For the text-containing cell, return its midpoint in (x, y) coordinate format. 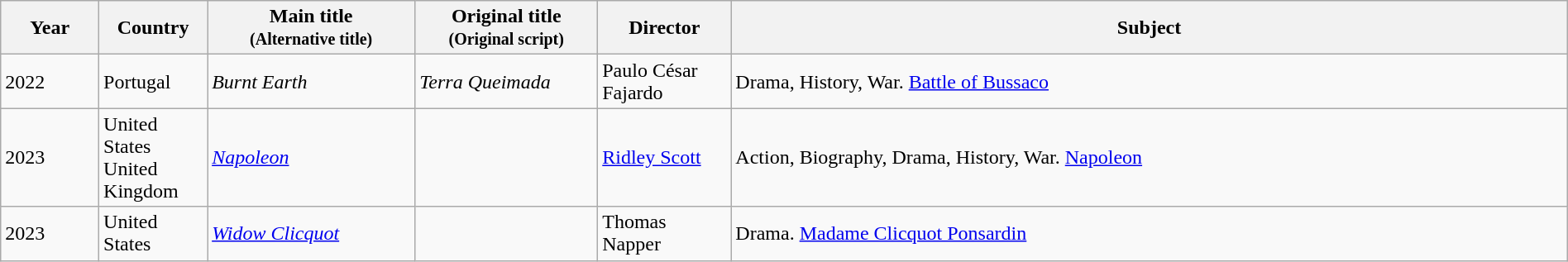
Main title(Alternative title) (311, 28)
Year (50, 28)
United States (154, 233)
Action, Biography, Drama, History, War. Napoleon (1150, 157)
Portugal (154, 81)
Drama, History, War. Battle of Bussaco (1150, 81)
Country (154, 28)
United StatesUnited Kingdom (154, 157)
Burnt Earth (311, 81)
Original title(Original script) (506, 28)
2022 (50, 81)
Thomas Napper (665, 233)
Widow Clicquot (311, 233)
Director (665, 28)
Subject (1150, 28)
Drama. Madame Clicquot Ponsardin (1150, 233)
Ridley Scott (665, 157)
Paulo César Fajardo (665, 81)
Napoleon (311, 157)
Terra Queimada (506, 81)
